Search for the cell housing the specified text and yield its [x, y] center coordinate. 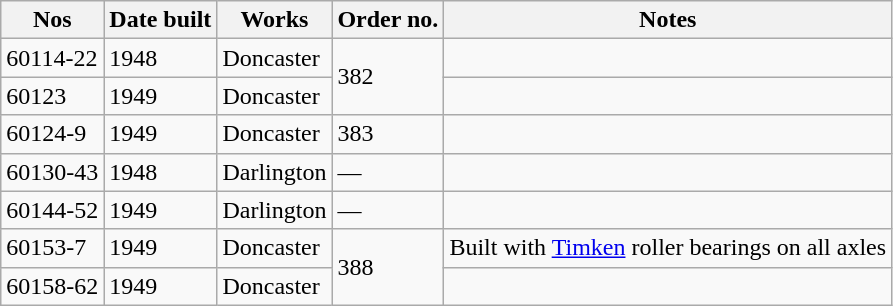
Date built [160, 20]
60158-62 [52, 286]
Built with Timken roller bearings on all axles [668, 248]
388 [388, 267]
60144-52 [52, 210]
60123 [52, 96]
Notes [668, 20]
60114-22 [52, 58]
Order no. [388, 20]
383 [388, 134]
382 [388, 77]
Works [274, 20]
60130-43 [52, 172]
60124-9 [52, 134]
Nos [52, 20]
60153-7 [52, 248]
